Return [x, y] of the center of cell containing provided text 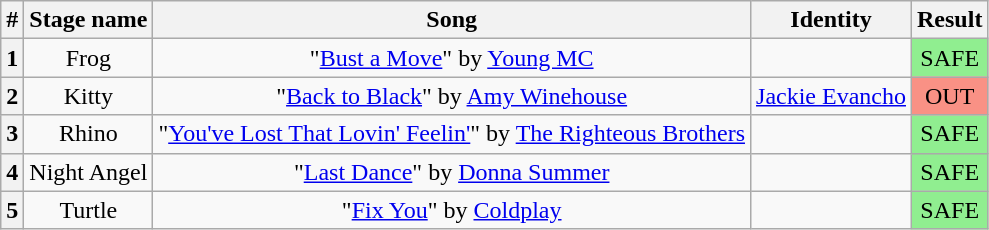
3 [12, 134]
Frog [88, 58]
Jackie Evancho [832, 96]
4 [12, 172]
Stage name [88, 20]
Turtle [88, 210]
"You've Lost That Lovin' Feelin'" by The Righteous Brothers [452, 134]
Result [950, 20]
Rhino [88, 134]
Kitty [88, 96]
"Bust a Move" by Young MC [452, 58]
"Back to Black" by Amy Winehouse [452, 96]
Identity [832, 20]
Night Angel [88, 172]
OUT [950, 96]
2 [12, 96]
"Last Dance" by Donna Summer [452, 172]
1 [12, 58]
5 [12, 210]
Song [452, 20]
"Fix You" by Coldplay [452, 210]
# [12, 20]
